Search for the cell housing the specified text and yield its (X, Y) center coordinate. 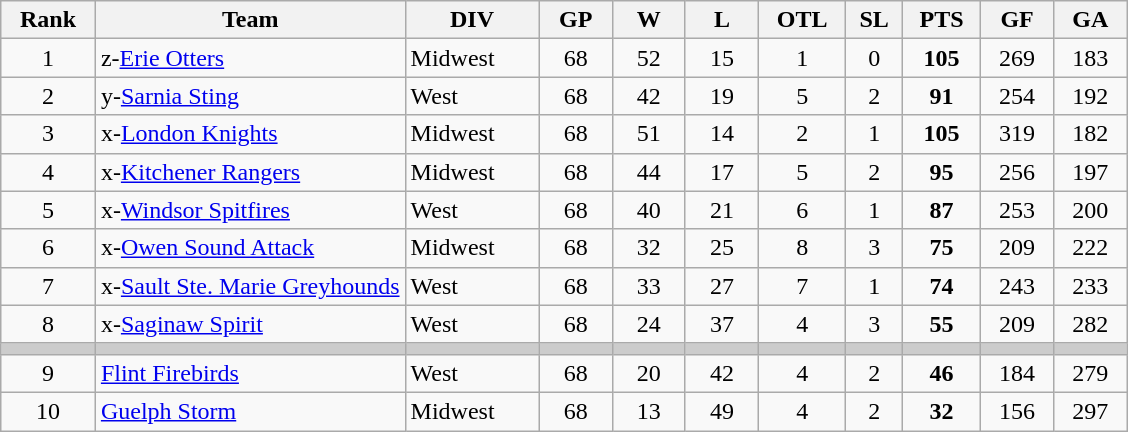
297 (1090, 411)
156 (1016, 411)
75 (942, 248)
L (722, 20)
GA (1090, 20)
y-Sarnia Sting (250, 96)
256 (1016, 172)
25 (722, 248)
282 (1090, 324)
91 (942, 96)
33 (648, 286)
74 (942, 286)
GP (576, 20)
10 (48, 411)
13 (648, 411)
x-Kitchener Rangers (250, 172)
14 (722, 134)
SL (874, 20)
27 (722, 286)
222 (1090, 248)
197 (1090, 172)
20 (648, 373)
OTL (802, 20)
233 (1090, 286)
W (648, 20)
9 (48, 373)
192 (1090, 96)
52 (648, 58)
DIV (472, 20)
243 (1016, 286)
253 (1016, 210)
0 (874, 58)
87 (942, 210)
37 (722, 324)
200 (1090, 210)
254 (1016, 96)
55 (942, 324)
46 (942, 373)
17 (722, 172)
z-Erie Otters (250, 58)
49 (722, 411)
319 (1016, 134)
51 (648, 134)
19 (722, 96)
40 (648, 210)
44 (648, 172)
x-London Knights (250, 134)
PTS (942, 20)
x-Sault Ste. Marie Greyhounds (250, 286)
Rank (48, 20)
269 (1016, 58)
x-Owen Sound Attack (250, 248)
Flint Firebirds (250, 373)
x-Windsor Spitfires (250, 210)
x-Saginaw Spirit (250, 324)
183 (1090, 58)
21 (722, 210)
279 (1090, 373)
Team (250, 20)
Guelph Storm (250, 411)
95 (942, 172)
24 (648, 324)
182 (1090, 134)
184 (1016, 373)
15 (722, 58)
GF (1016, 20)
